Find where the given text appears and provide that cell's center as (x, y) coordinate. 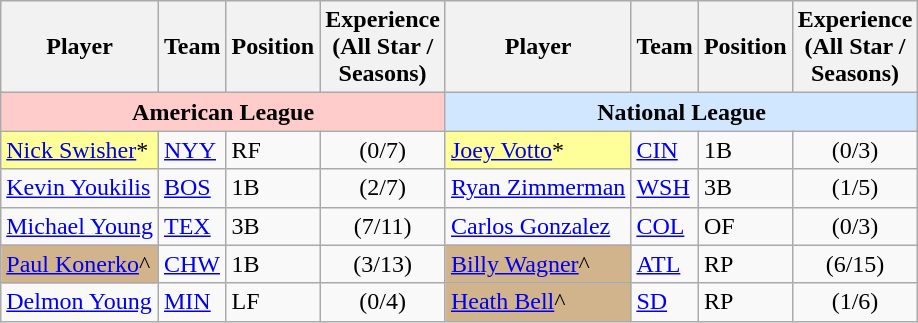
CHW (192, 264)
(1/6) (855, 302)
CIN (665, 150)
American League (224, 112)
MIN (192, 302)
WSH (665, 188)
(2/7) (383, 188)
ATL (665, 264)
Nick Swisher* (80, 150)
Paul Konerko^ (80, 264)
NYY (192, 150)
Michael Young (80, 226)
(1/5) (855, 188)
OF (745, 226)
Billy Wagner^ (538, 264)
Carlos Gonzalez (538, 226)
(3/13) (383, 264)
National League (681, 112)
(0/7) (383, 150)
Delmon Young (80, 302)
TEX (192, 226)
(7/11) (383, 226)
(6/15) (855, 264)
Ryan Zimmerman (538, 188)
LF (273, 302)
BOS (192, 188)
(0/4) (383, 302)
Joey Votto* (538, 150)
COL (665, 226)
SD (665, 302)
Heath Bell^ (538, 302)
RF (273, 150)
Kevin Youkilis (80, 188)
